Detect which cell encompasses the target text, then output its (X, Y) center coordinate. 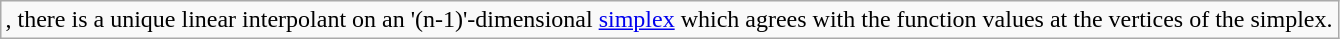
, there is a unique linear interpolant on an '(n-1)'-dimensional simplex which agrees with the function values at the vertices of the simplex. (669, 20)
